Return the [X, Y] coordinate for the center point of the cell that contains the specified text.  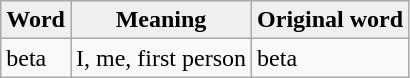
Original word [330, 20]
I, me, first person [160, 58]
Word [36, 20]
Meaning [160, 20]
